Determine the [x, y] coordinate at the center of the cell enclosing the given text.  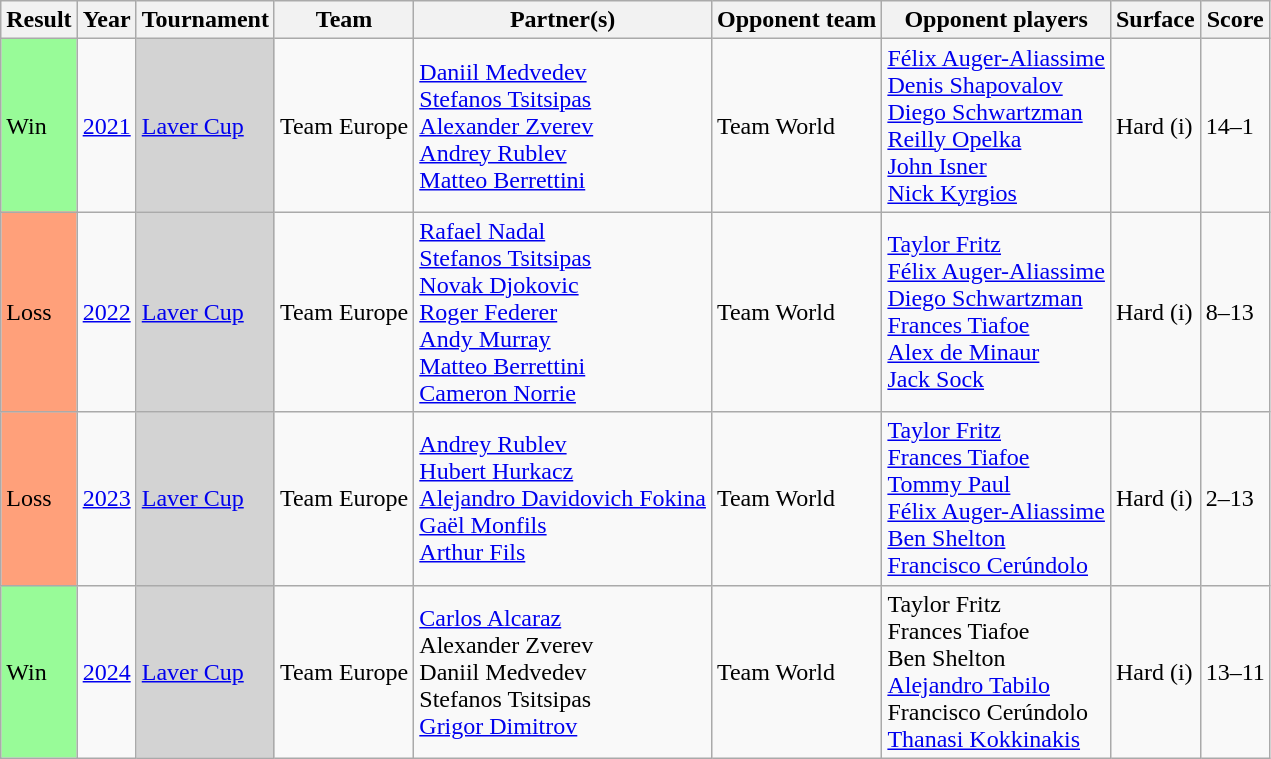
Partner(s) [563, 20]
14–1 [1235, 126]
8–13 [1235, 312]
2022 [106, 312]
Score [1235, 20]
Carlos AlcarazAlexander ZverevDaniil MedvedevStefanos TsitsipasGrigor Dimitrov [563, 672]
Year [106, 20]
Tournament [205, 20]
Result [39, 20]
Taylor FritzFrances TiafoeTommy PaulFélix Auger-AliassimeBen SheltonFrancisco Cerúndolo [996, 498]
Opponent players [996, 20]
Andrey RublevHubert HurkaczAlejandro Davidovich FokinaGaël MonfilsArthur Fils [563, 498]
Taylor FritzFrances TiafoeBen SheltonAlejandro TabiloFrancisco CerúndoloThanasi Kokkinakis [996, 672]
2024 [106, 672]
Daniil MedvedevStefanos TsitsipasAlexander ZverevAndrey RublevMatteo Berrettini [563, 126]
2021 [106, 126]
Rafael NadalStefanos TsitsipasNovak DjokovicRoger FedererAndy MurrayMatteo BerrettiniCameron Norrie [563, 312]
13–11 [1235, 672]
Taylor FritzFélix Auger-AliassimeDiego SchwartzmanFrances TiafoeAlex de MinaurJack Sock [996, 312]
Opponent team [796, 20]
Surface [1155, 20]
Team [344, 20]
Félix Auger-AliassimeDenis ShapovalovDiego SchwartzmanReilly OpelkaJohn IsnerNick Kyrgios [996, 126]
2023 [106, 498]
2–13 [1235, 498]
